Scan for the cell matching the given text and deliver its (x, y) coordinate at center. 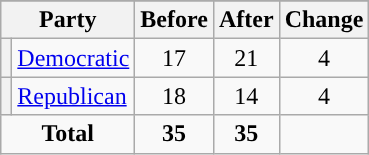
Change (324, 20)
Total (68, 134)
Republican (74, 96)
18 (174, 96)
21 (246, 58)
After (246, 20)
Democratic (74, 58)
17 (174, 58)
Party (68, 20)
14 (246, 96)
Before (174, 20)
